Return the [X, Y] coordinate for the center point of the cell that contains the specified text.  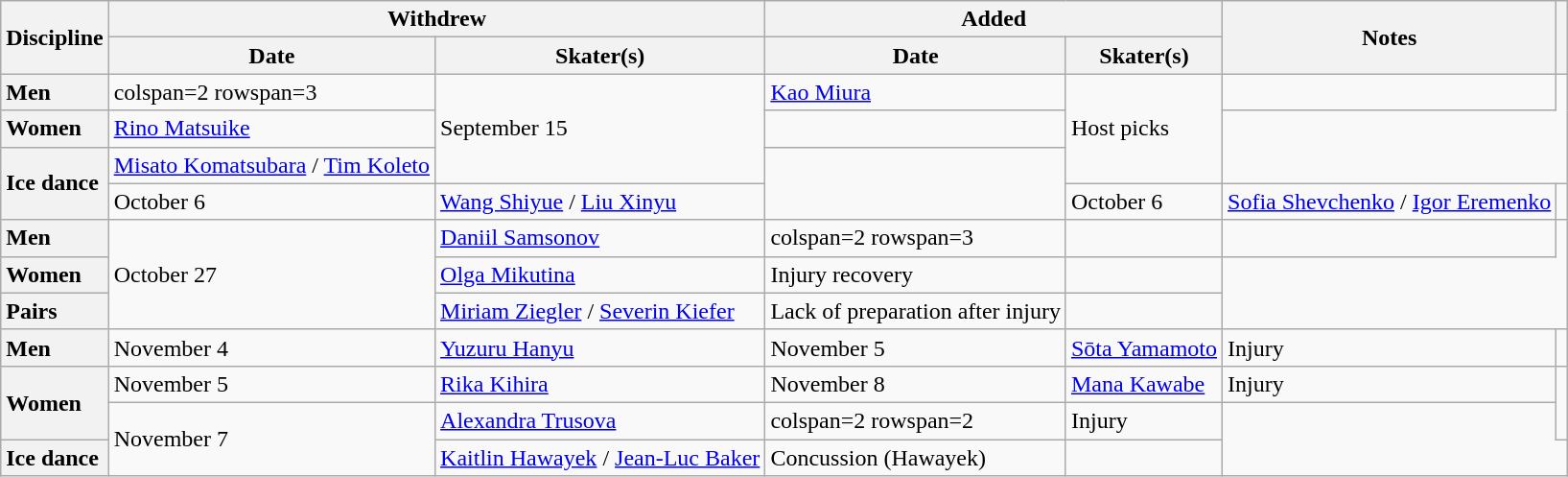
November 7 [271, 439]
Miriam Ziegler / Severin Kiefer [600, 311]
Sōta Yamamoto [1143, 347]
Withdrew [437, 19]
Pairs [55, 311]
Daniil Samsonov [600, 238]
Rika Kihira [600, 384]
Host picks [1143, 129]
Alexandra Trusova [600, 420]
Olga Mikutina [600, 274]
Kao Miura [916, 92]
November 8 [916, 384]
October 27 [271, 274]
Misato Komatsubara / Tim Koleto [271, 165]
Sofia Shevchenko / Igor Eremenko [1390, 202]
Concussion (Hawayek) [916, 458]
Kaitlin Hawayek / Jean-Luc Baker [600, 458]
November 4 [271, 347]
Injury recovery [916, 274]
Lack of preparation after injury [916, 311]
Discipline [55, 37]
Rino Matsuike [271, 129]
Notes [1390, 37]
Added [994, 19]
Wang Shiyue / Liu Xinyu [600, 202]
Yuzuru Hanyu [600, 347]
September 15 [600, 129]
colspan=2 rowspan=2 [916, 420]
Mana Kawabe [1143, 384]
